For the text-containing cell, return its midpoint in (x, y) coordinate format. 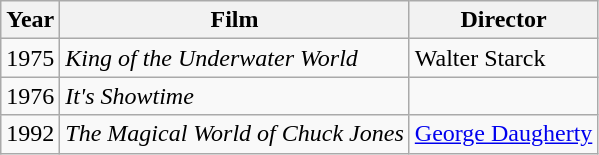
1976 (30, 96)
Walter Starck (504, 58)
The Magical World of Chuck Jones (234, 134)
King of the Underwater World (234, 58)
Year (30, 20)
George Daugherty (504, 134)
Film (234, 20)
1992 (30, 134)
1975 (30, 58)
It's Showtime (234, 96)
Director (504, 20)
